Determine the (x, y) coordinate at the center of the cell enclosing the given text.  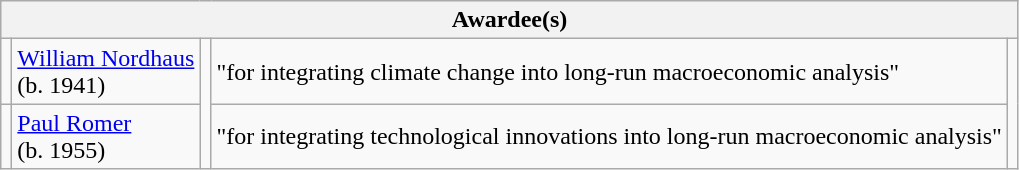
Awardee(s) (510, 20)
William Nordhaus(b. 1941) (106, 72)
Paul Romer(b. 1955) (106, 136)
"for integrating technological innovations into long-run macroeconomic analysis" (609, 136)
"for integrating climate change into long-run macroeconomic analysis" (609, 72)
